For the text-containing cell, return its midpoint in (X, Y) coordinate format. 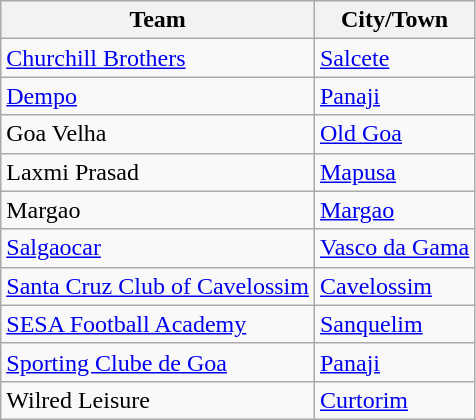
Team (158, 20)
SESA Football Academy (158, 324)
Cavelossim (394, 286)
Curtorim (394, 400)
Laxmi Prasad (158, 172)
Goa Velha (158, 134)
Sporting Clube de Goa (158, 362)
Sanquelim (394, 324)
Old Goa (394, 134)
Santa Cruz Club of Cavelossim (158, 286)
Wilred Leisure (158, 400)
Salcete (394, 58)
Churchill Brothers (158, 58)
City/Town (394, 20)
Vasco da Gama (394, 248)
Dempo (158, 96)
Salgaocar (158, 248)
Mapusa (394, 172)
